Output the [X, Y] coordinate of the center of the cell containing the given text.  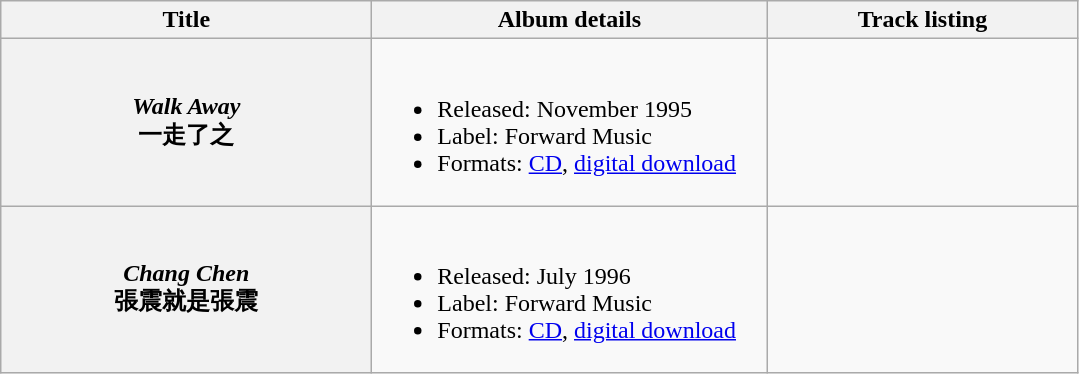
Released: July 1996Label: Forward MusicFormats: CD, digital download [570, 290]
Released: November 1995Label: Forward MusicFormats: CD, digital download [570, 122]
Album details [570, 20]
Chang Chen 張震就是張震 [186, 290]
Track listing [922, 20]
Title [186, 20]
Walk Away 一走了之 [186, 122]
